Detect which cell encompasses the target text, then output its (x, y) center coordinate. 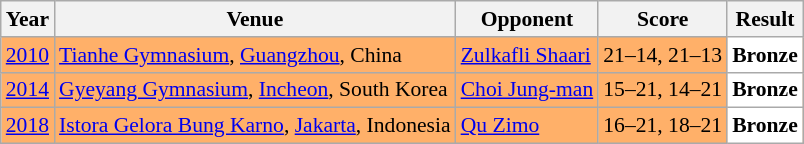
Year (28, 19)
2014 (28, 90)
Qu Zimo (528, 126)
Opponent (528, 19)
21–14, 21–13 (662, 55)
Choi Jung-man (528, 90)
2010 (28, 55)
16–21, 18–21 (662, 126)
2018 (28, 126)
Venue (255, 19)
Zulkafli Shaari (528, 55)
Result (765, 19)
15–21, 14–21 (662, 90)
Tianhe Gymnasium, Guangzhou, China (255, 55)
Gyeyang Gymnasium, Incheon, South Korea (255, 90)
Score (662, 19)
Istora Gelora Bung Karno, Jakarta, Indonesia (255, 126)
